Capture the cell that displays the provided text and extract its (x, y) central coordinate. 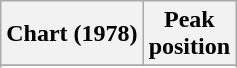
Chart (1978) (72, 34)
Peakposition (189, 34)
